Locate the cell with the specified text and output its [x, y] center coordinate. 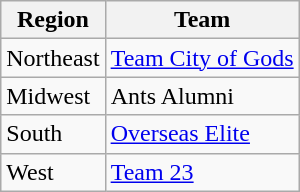
Team [202, 20]
Team City of Gods [202, 58]
Ants Alumni [202, 96]
Northeast [53, 58]
Team 23 [202, 172]
Region [53, 20]
Overseas Elite [202, 134]
Midwest [53, 96]
West [53, 172]
South [53, 134]
